Return (X, Y) of the center of cell containing provided text 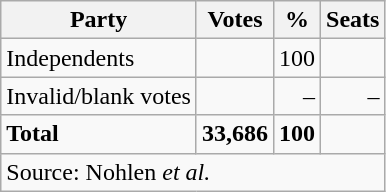
Votes (234, 20)
Independents (99, 58)
Total (99, 134)
33,686 (234, 134)
Invalid/blank votes (99, 96)
Seats (353, 20)
Source: Nohlen et al. (193, 172)
Party (99, 20)
% (298, 20)
